Detect which cell encompasses the target text, then output its [X, Y] center coordinate. 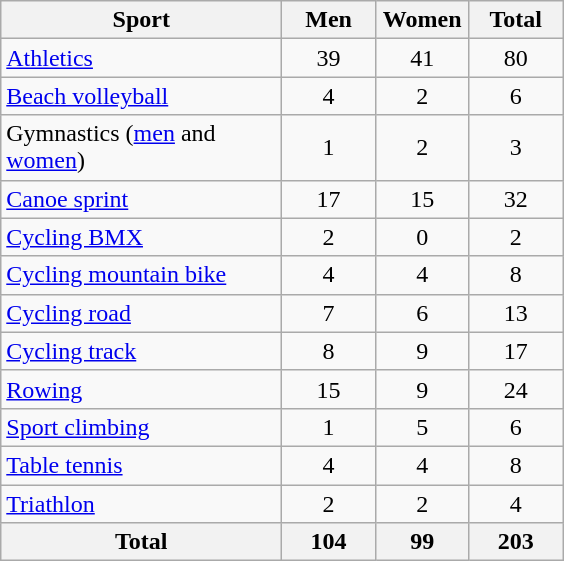
24 [516, 389]
Cycling road [142, 313]
80 [516, 58]
Table tennis [142, 465]
203 [516, 542]
99 [422, 542]
Sport climbing [142, 427]
Athletics [142, 58]
13 [516, 313]
Gymnastics (men and women) [142, 148]
Men [329, 20]
39 [329, 58]
32 [516, 199]
0 [422, 237]
5 [422, 427]
Beach volleyball [142, 96]
104 [329, 542]
Cycling track [142, 351]
7 [329, 313]
Cycling BMX [142, 237]
41 [422, 58]
3 [516, 148]
Canoe sprint [142, 199]
Cycling mountain bike [142, 275]
Women [422, 20]
Sport [142, 20]
Rowing [142, 389]
Triathlon [142, 503]
